Determine the (x, y) coordinate at the center of the cell enclosing the given text.  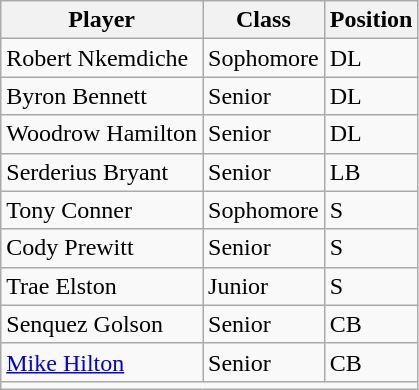
Position (371, 20)
Senquez Golson (102, 324)
Byron Bennett (102, 96)
Junior (264, 286)
LB (371, 172)
Player (102, 20)
Woodrow Hamilton (102, 134)
Serderius Bryant (102, 172)
Cody Prewitt (102, 248)
Mike Hilton (102, 362)
Tony Conner (102, 210)
Trae Elston (102, 286)
Class (264, 20)
Robert Nkemdiche (102, 58)
